For the text-containing cell, return its midpoint in [X, Y] coordinate format. 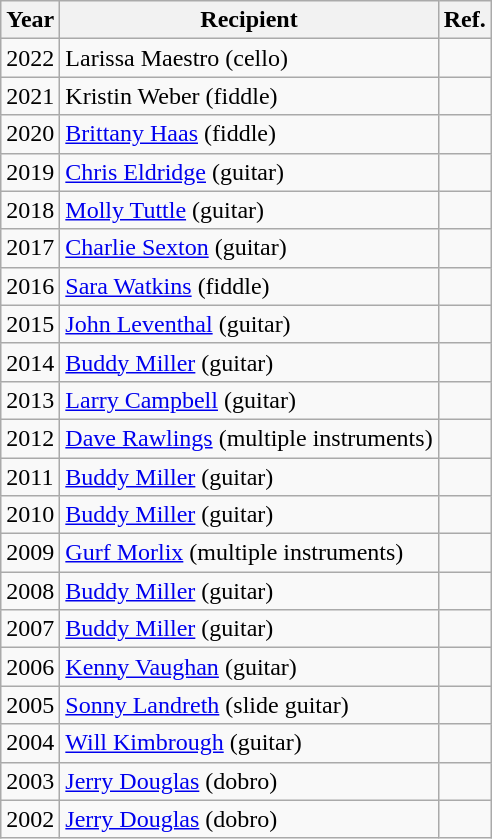
2016 [30, 286]
2012 [30, 438]
Kenny Vaughan (guitar) [249, 667]
2002 [30, 819]
Brittany Haas (fiddle) [249, 134]
2009 [30, 553]
Recipient [249, 20]
Larry Campbell (guitar) [249, 400]
2017 [30, 248]
Sara Watkins (fiddle) [249, 286]
Chris Eldridge (guitar) [249, 172]
John Leventhal (guitar) [249, 324]
2006 [30, 667]
2022 [30, 58]
Molly Tuttle (guitar) [249, 210]
Sonny Landreth (slide guitar) [249, 705]
2019 [30, 172]
Charlie Sexton (guitar) [249, 248]
Kristin Weber (fiddle) [249, 96]
Will Kimbrough (guitar) [249, 743]
2010 [30, 515]
2021 [30, 96]
2014 [30, 362]
2011 [30, 477]
2008 [30, 591]
2020 [30, 134]
2015 [30, 324]
Dave Rawlings (multiple instruments) [249, 438]
Gurf Morlix (multiple instruments) [249, 553]
2003 [30, 781]
2013 [30, 400]
2018 [30, 210]
2004 [30, 743]
2007 [30, 629]
Year [30, 20]
Ref. [464, 20]
Larissa Maestro (cello) [249, 58]
2005 [30, 705]
